Locate the cell with the specified text and output its (x, y) center coordinate. 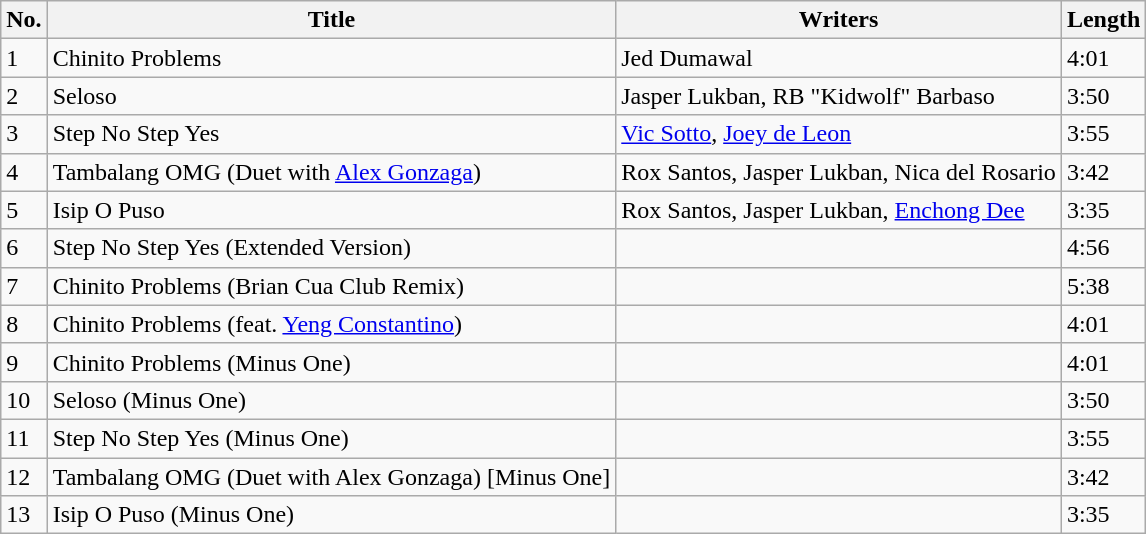
Tambalang OMG (Duet with Alex Gonzaga) [Minus One] (332, 477)
Jed Dumawal (839, 58)
Isip O Puso (Minus One) (332, 515)
Title (332, 20)
13 (24, 515)
8 (24, 324)
Isip O Puso (332, 210)
Tambalang OMG (Duet with Alex Gonzaga) (332, 172)
Chinito Problems (332, 58)
Vic Sotto, Joey de Leon (839, 134)
Step No Step Yes (332, 134)
10 (24, 400)
1 (24, 58)
Seloso (Minus One) (332, 400)
5 (24, 210)
Step No Step Yes (Extended Version) (332, 248)
Rox Santos, Jasper Lukban, Nica del Rosario (839, 172)
7 (24, 286)
Length (1103, 20)
4 (24, 172)
Chinito Problems (Brian Cua Club Remix) (332, 286)
9 (24, 362)
5:38 (1103, 286)
6 (24, 248)
No. (24, 20)
Chinito Problems (Minus One) (332, 362)
11 (24, 438)
Rox Santos, Jasper Lukban, Enchong Dee (839, 210)
Seloso (332, 96)
4:56 (1103, 248)
3 (24, 134)
Step No Step Yes (Minus One) (332, 438)
12 (24, 477)
Chinito Problems (feat. Yeng Constantino) (332, 324)
Jasper Lukban, RB "Kidwolf" Barbaso (839, 96)
Writers (839, 20)
2 (24, 96)
